Find where the given text appears and provide that cell's center as [x, y] coordinate. 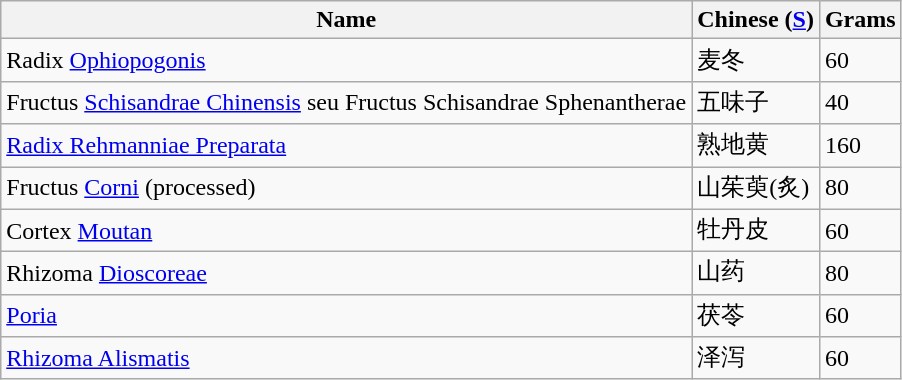
Fructus Schisandrae Chinensis seu Fructus Schisandrae Sphenantherae [346, 102]
Grams [860, 20]
Chinese (S) [756, 20]
茯苓 [756, 316]
Radix Rehmanniae Preparata [346, 146]
Fructus Corni (processed) [346, 188]
Rhizoma Alismatis [346, 358]
熟地黄 [756, 146]
Name [346, 20]
40 [860, 102]
Rhizoma Dioscoreae [346, 274]
Radix Ophiopogonis [346, 60]
泽泻 [756, 358]
麦冬 [756, 60]
山茱萸(炙) [756, 188]
Cortex Moutan [346, 230]
160 [860, 146]
Poria [346, 316]
五味子 [756, 102]
山药 [756, 274]
牡丹皮 [756, 230]
